Output the [X, Y] coordinate of the center of the cell containing the given text.  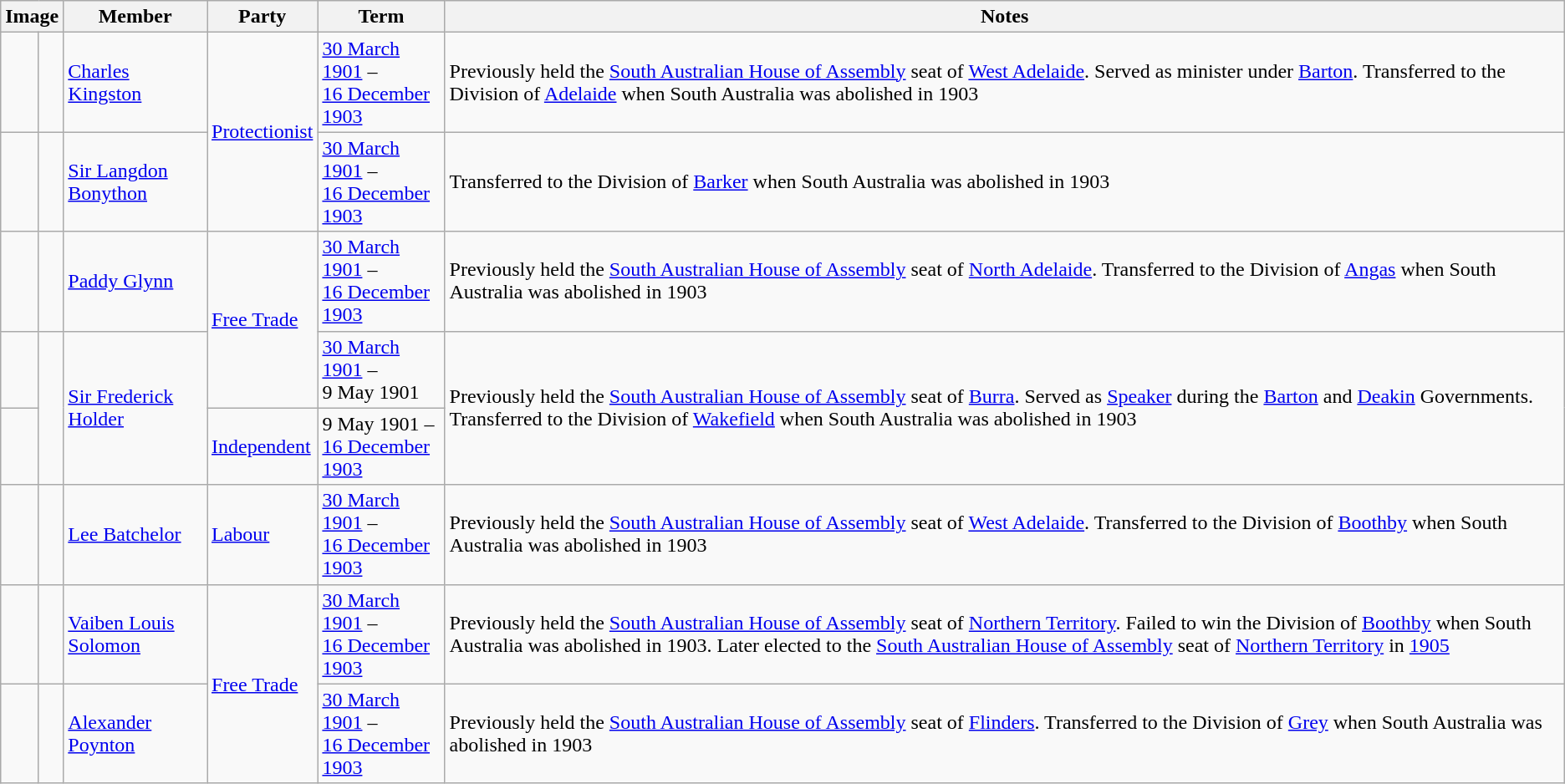
Labour [263, 535]
30 March 1901 –9 May 1901 [381, 369]
Paddy Glynn [135, 281]
Sir Frederick Holder [135, 408]
Sir Langdon Bonython [135, 182]
Transferred to the Division of Barker when South Australia was abolished in 1903 [1005, 182]
Member [135, 17]
Protectionist [263, 132]
Lee Batchelor [135, 535]
Alexander Poynton [135, 734]
Image [32, 17]
Vaiben Louis Solomon [135, 634]
Charles Kingston [135, 82]
9 May 1901 –16 December 1903 [381, 446]
Term [381, 17]
Notes [1005, 17]
Independent [263, 446]
Party [263, 17]
